Scan for the cell matching the given text and deliver its [x, y] coordinate at center. 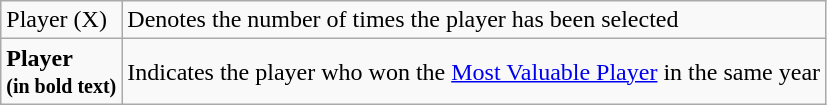
Indicates the player who won the Most Valuable Player in the same year [474, 72]
Player(in bold text) [62, 72]
Player (X) [62, 20]
Denotes the number of times the player has been selected [474, 20]
